Search for the cell housing the specified text and yield its (x, y) center coordinate. 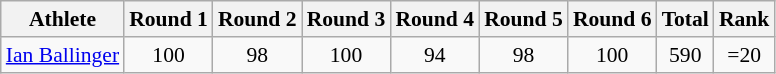
Round 5 (524, 19)
Round 6 (612, 19)
Round 2 (258, 19)
Athlete (62, 19)
Rank (744, 19)
Round 4 (434, 19)
Round 3 (346, 19)
Round 1 (168, 19)
=20 (744, 55)
Ian Ballinger (62, 55)
94 (434, 55)
Total (686, 19)
590 (686, 55)
